Return [X, Y] of the center of cell containing provided text 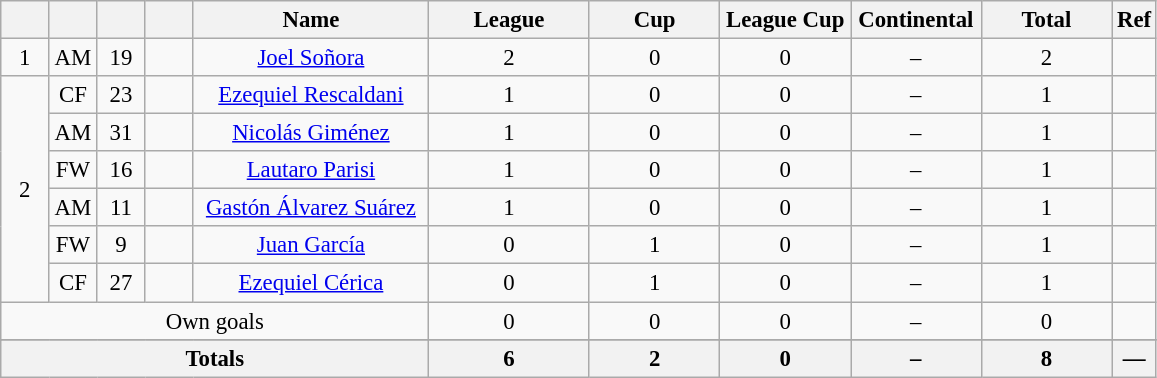
Ref [1134, 20]
League [510, 20]
Totals [215, 358]
16 [121, 170]
Own goals [215, 321]
Gastón Álvarez Suárez [311, 208]
27 [121, 283]
Nicolás Giménez [311, 133]
6 [510, 358]
Total [1046, 20]
League Cup [786, 20]
— [1134, 358]
Lautaro Parisi [311, 170]
Joel Soñora [311, 58]
9 [121, 245]
19 [121, 58]
Ezequiel Cérica [311, 283]
23 [121, 95]
Ezequiel Rescaldani [311, 95]
Juan García [311, 245]
Continental [916, 20]
Name [311, 20]
31 [121, 133]
Cup [654, 20]
8 [1046, 358]
11 [121, 208]
